Search for the cell housing the specified text and yield its (x, y) center coordinate. 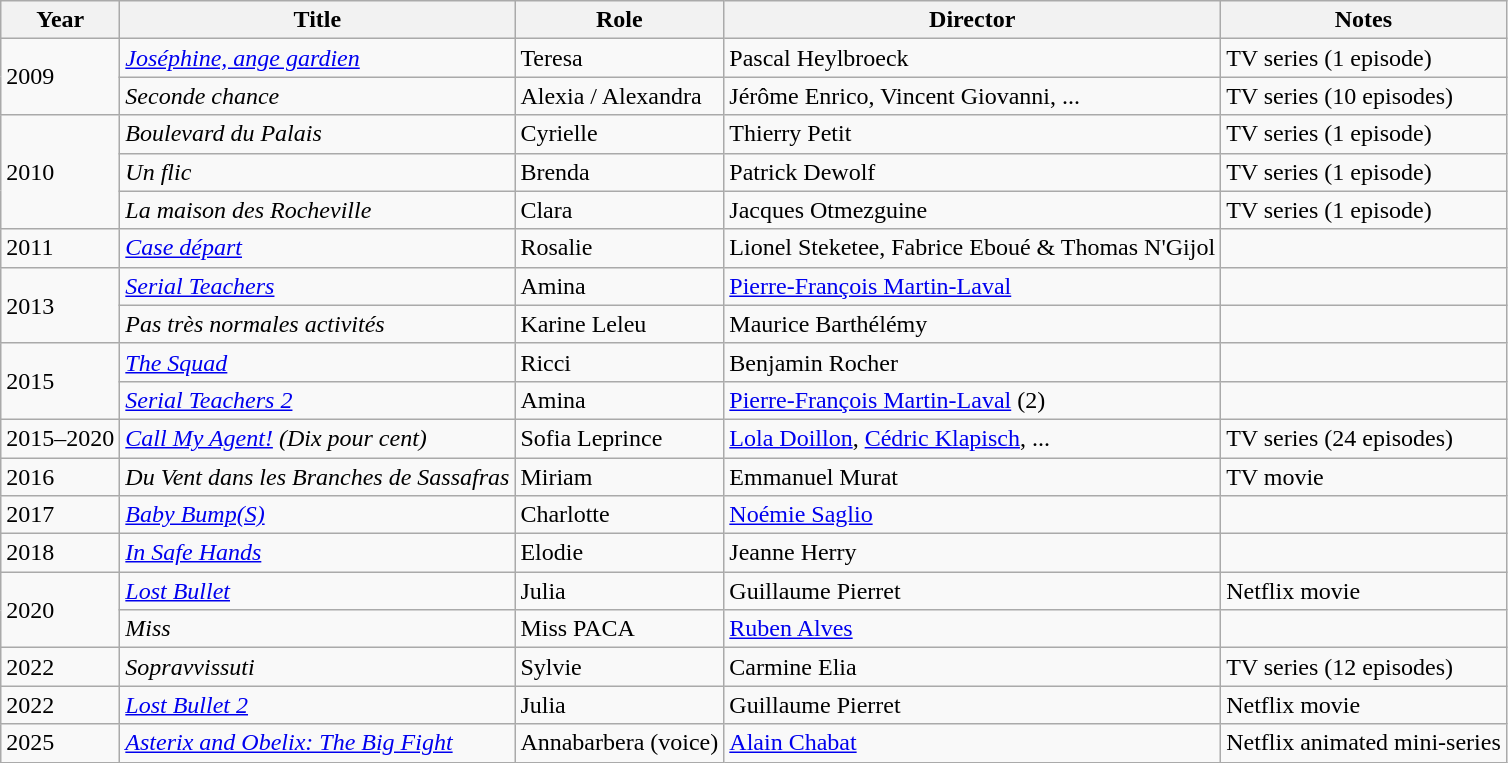
Jacques Otmezguine (972, 210)
Karine Leleu (620, 324)
Miss (318, 629)
Alain Chabat (972, 743)
Miss PACA (620, 629)
Baby Bump(S) (318, 515)
Sofia Leprince (620, 438)
Lost Bullet (318, 591)
Seconde chance (318, 96)
Notes (1364, 20)
Pas très normales activités (318, 324)
TV series (10 episodes) (1364, 96)
Clara (620, 210)
Ruben Alves (972, 629)
Pascal Heylbroeck (972, 58)
Netflix animated mini-series (1364, 743)
2015 (60, 381)
Role (620, 20)
Du Vent dans les Branches de Sassafras (318, 477)
2020 (60, 610)
Joséphine, ange gardien (318, 58)
TV series (12 episodes) (1364, 667)
Title (318, 20)
Year (60, 20)
Director (972, 20)
2009 (60, 77)
2025 (60, 743)
2017 (60, 515)
Brenda (620, 172)
Lionel Steketee, Fabrice Eboué & Thomas N'Gijol (972, 248)
2018 (60, 553)
The Squad (318, 362)
Lola Doillon, Cédric Klapisch, ... (972, 438)
Call My Agent! (Dix pour cent) (318, 438)
Cyrielle (620, 134)
TV series (24 episodes) (1364, 438)
Benjamin Rocher (972, 362)
Asterix and Obelix: The Big Fight (318, 743)
Alexia / Alexandra (620, 96)
Jeanne Herry (972, 553)
Carmine Elia (972, 667)
Case départ (318, 248)
Serial Teachers 2 (318, 400)
Lost Bullet 2 (318, 705)
2015–2020 (60, 438)
Emmanuel Murat (972, 477)
La maison des Rocheville (318, 210)
Boulevard du Palais (318, 134)
Sylvie (620, 667)
Teresa (620, 58)
2010 (60, 172)
Charlotte (620, 515)
Un flic (318, 172)
Maurice Barthélémy (972, 324)
Sopravvissuti (318, 667)
Serial Teachers (318, 286)
Thierry Petit (972, 134)
Ricci (620, 362)
Noémie Saglio (972, 515)
Patrick Dewolf (972, 172)
Pierre-François Martin-Laval (2) (972, 400)
2016 (60, 477)
Jérôme Enrico, Vincent Giovanni, ... (972, 96)
Pierre-François Martin-Laval (972, 286)
In Safe Hands (318, 553)
Rosalie (620, 248)
TV movie (1364, 477)
2013 (60, 305)
2011 (60, 248)
Elodie (620, 553)
Miriam (620, 477)
Annabarbera (voice) (620, 743)
